Extract the [X, Y] coordinate from the center of the cell holding the provided text.  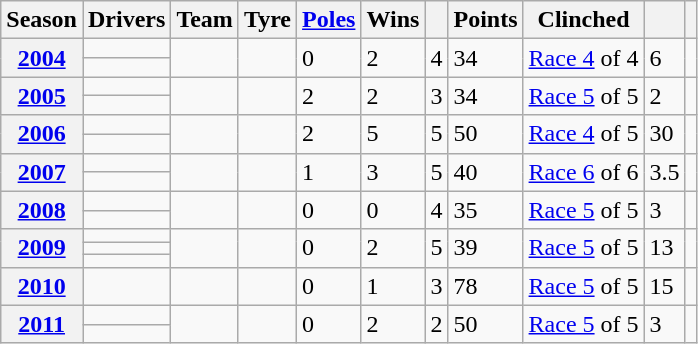
13 [664, 248]
Team [205, 20]
2006 [42, 134]
40 [486, 172]
Race 4 of 5 [584, 134]
2004 [42, 58]
78 [486, 286]
39 [486, 248]
Poles [329, 20]
3.5 [664, 172]
Tyre [267, 20]
30 [664, 134]
15 [664, 286]
Race 4 of 4 [584, 58]
Wins [393, 20]
35 [486, 210]
Race 6 of 6 [584, 172]
6 [664, 58]
2010 [42, 286]
Drivers [126, 20]
2011 [42, 324]
2008 [42, 210]
2009 [42, 248]
Clinched [584, 20]
Points [486, 20]
2005 [42, 96]
2007 [42, 172]
Season [42, 20]
